Identify which cell holds the provided text, then report its (x, y) central coordinate. 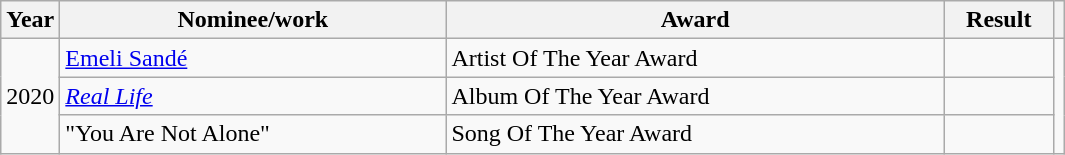
Album Of The Year Award (696, 96)
Artist Of The Year Award (696, 58)
Year (30, 20)
Real Life (253, 96)
Result (998, 20)
Nominee/work (253, 20)
Award (696, 20)
Emeli Sandé (253, 58)
"You Are Not Alone" (253, 134)
2020 (30, 96)
Song Of The Year Award (696, 134)
